Pinpoint the cell where the given text exists, returning its (X, Y) midpoint coordinate. 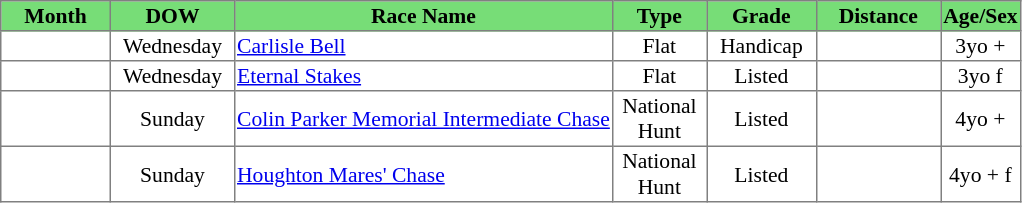
Grade (762, 16)
Month (56, 16)
Handicap (762, 46)
4yo + (981, 119)
Colin Parker Memorial Intermediate Chase (424, 119)
Race Name (424, 16)
Age/Sex (981, 16)
Distance (878, 16)
Carlisle Bell (424, 46)
DOW (172, 16)
3yo f (981, 76)
Houghton Mares' Chase (424, 174)
4yo + f (981, 174)
Type (659, 16)
Eternal Stakes (424, 76)
3yo + (981, 46)
